Output the [x, y] coordinate of the center of the cell containing the given text.  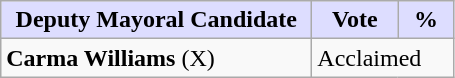
Carma Williams (X) [156, 58]
Vote [355, 20]
Deputy Mayoral Candidate [156, 20]
Acclaimed [383, 58]
% [426, 20]
